Detect which cell encompasses the target text, then output its [x, y] center coordinate. 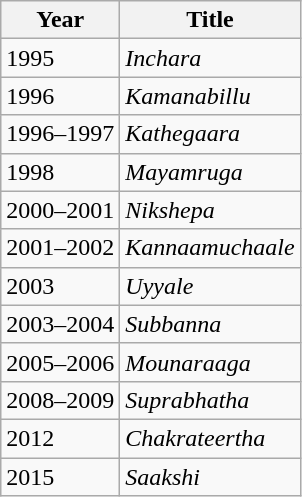
Suprabhatha [210, 400]
Nikshepa [210, 210]
1996–1997 [60, 134]
Mounaraaga [210, 362]
Kathegaara [210, 134]
1998 [60, 172]
Subbanna [210, 324]
Kannaamuchaale [210, 248]
Chakrateertha [210, 438]
Uyyale [210, 286]
Mayamruga [210, 172]
Saakshi [210, 477]
2015 [60, 477]
2000–2001 [60, 210]
2008–2009 [60, 400]
1996 [60, 96]
2003 [60, 286]
Year [60, 20]
2012 [60, 438]
1995 [60, 58]
Kamanabillu [210, 96]
2001–2002 [60, 248]
2003–2004 [60, 324]
2005–2006 [60, 362]
Title [210, 20]
Inchara [210, 58]
